Identify which cell holds the provided text, then report its [x, y] central coordinate. 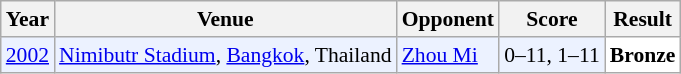
Bronze [643, 55]
Venue [226, 19]
2002 [28, 55]
Score [552, 19]
0–11, 1–11 [552, 55]
Result [643, 19]
Zhou Mi [448, 55]
Opponent [448, 19]
Nimibutr Stadium, Bangkok, Thailand [226, 55]
Year [28, 19]
